From the cell containing the given text, extract its center point as (X, Y) coordinate. 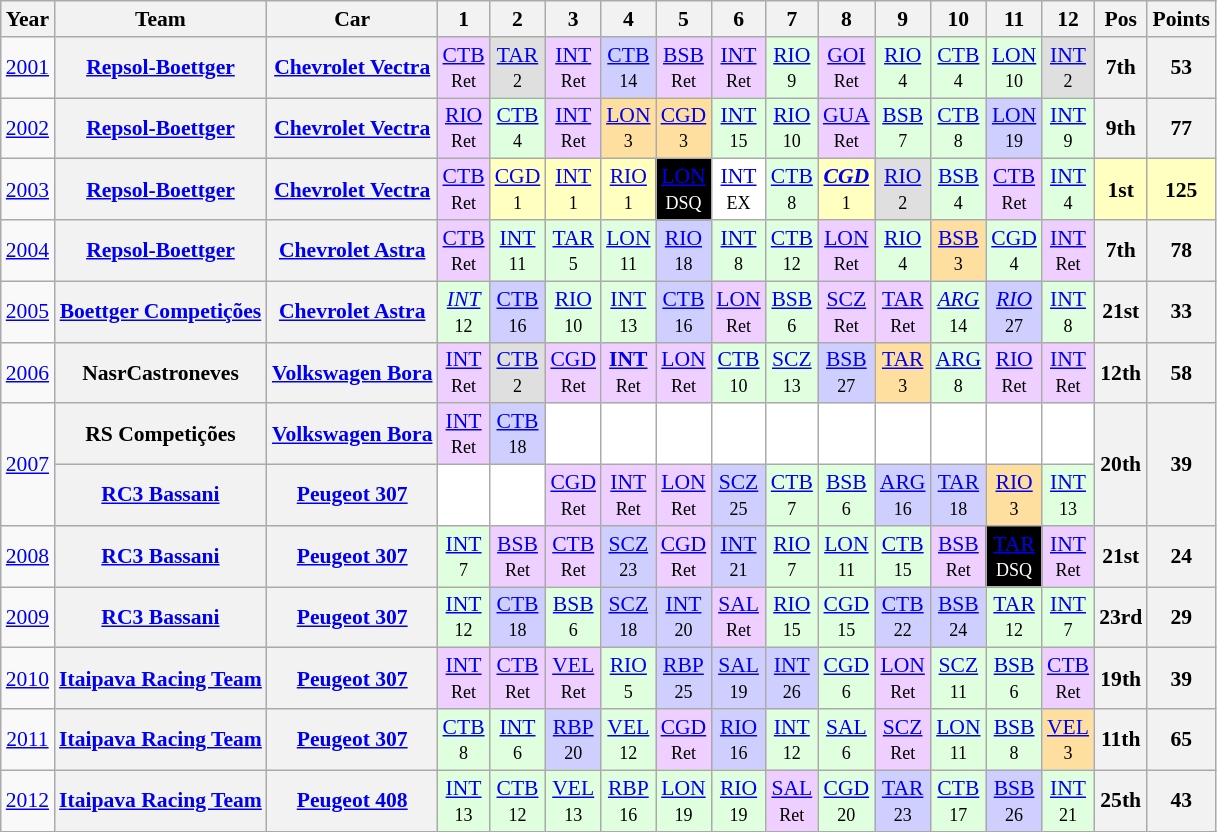
GOIRet (846, 68)
VELRet (573, 678)
CTB7 (792, 496)
2003 (28, 190)
RBP16 (628, 800)
RIO15 (792, 618)
SCZ13 (792, 372)
CGD3 (684, 128)
CGD6 (846, 678)
2 (518, 19)
INT11 (518, 250)
ARG8 (959, 372)
58 (1181, 372)
SAL19 (738, 678)
1st (1120, 190)
2005 (28, 312)
VEL13 (573, 800)
78 (1181, 250)
Team (160, 19)
RIO19 (738, 800)
TAR18 (959, 496)
TAR3 (903, 372)
TAR12 (1014, 618)
SCZ23 (628, 556)
125 (1181, 190)
12th (1120, 372)
VEL12 (628, 740)
7 (792, 19)
CTB22 (903, 618)
GUARet (846, 128)
Year (28, 19)
INTEX (738, 190)
23rd (1120, 618)
2009 (28, 618)
BSB7 (903, 128)
TARRet (903, 312)
6 (738, 19)
33 (1181, 312)
10 (959, 19)
CGD15 (846, 618)
ARG14 (959, 312)
RIO9 (792, 68)
RBP25 (684, 678)
11 (1014, 19)
SCZ25 (738, 496)
BSB8 (1014, 740)
9th (1120, 128)
CTB17 (959, 800)
INT9 (1068, 128)
11th (1120, 740)
Boettger Competições (160, 312)
CTB15 (903, 556)
2011 (28, 740)
LON10 (1014, 68)
INT1 (573, 190)
ARG16 (903, 496)
RS Competições (160, 434)
RIO7 (792, 556)
SAL6 (846, 740)
CTB10 (738, 372)
77 (1181, 128)
RIO16 (738, 740)
9 (903, 19)
RIO1 (628, 190)
8 (846, 19)
Pos (1120, 19)
BSB26 (1014, 800)
NasrCastroneves (160, 372)
TAR2 (518, 68)
CGD4 (1014, 250)
Peugeot 408 (352, 800)
2012 (28, 800)
53 (1181, 68)
TAR5 (573, 250)
2006 (28, 372)
RIO18 (684, 250)
BSB4 (959, 190)
BSB3 (959, 250)
2004 (28, 250)
2007 (28, 465)
INT6 (518, 740)
VEL3 (1068, 740)
Points (1181, 19)
LON3 (628, 128)
RIO5 (628, 678)
RIO3 (1014, 496)
2001 (28, 68)
INT4 (1068, 190)
Car (352, 19)
RBP20 (573, 740)
20th (1120, 465)
SCZ18 (628, 618)
12 (1068, 19)
INT15 (738, 128)
CGD20 (846, 800)
RIO27 (1014, 312)
INT2 (1068, 68)
LONDSQ (684, 190)
25th (1120, 800)
4 (628, 19)
BSB24 (959, 618)
1 (464, 19)
2002 (28, 128)
19th (1120, 678)
24 (1181, 556)
BSB27 (846, 372)
CTB14 (628, 68)
2010 (28, 678)
RIO2 (903, 190)
43 (1181, 800)
2008 (28, 556)
SCZ11 (959, 678)
TAR23 (903, 800)
5 (684, 19)
29 (1181, 618)
TARDSQ (1014, 556)
CTB2 (518, 372)
INT20 (684, 618)
65 (1181, 740)
INT26 (792, 678)
3 (573, 19)
